Determine the [X, Y] coordinate at the center of the cell enclosing the given text.  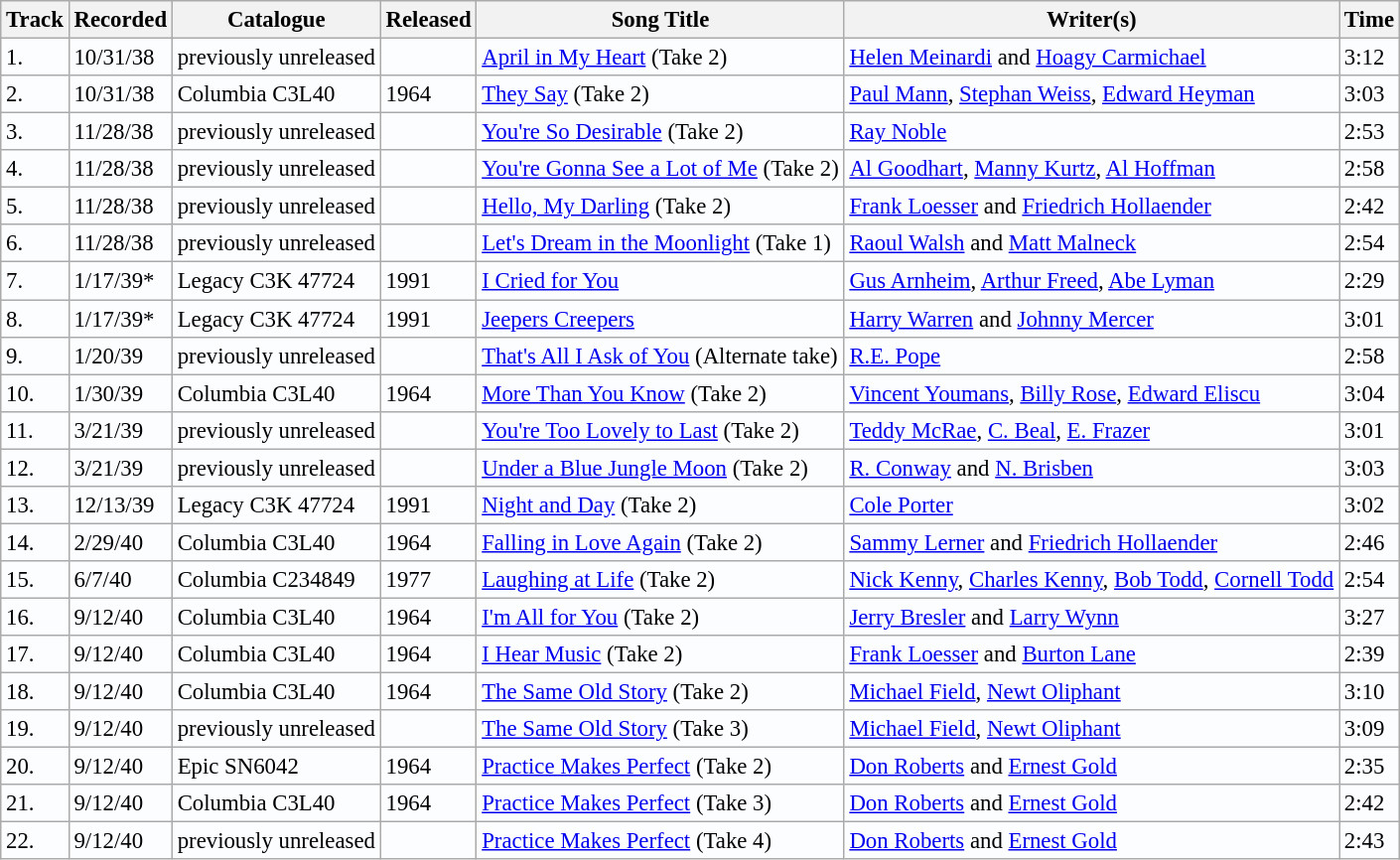
Columbia C234849 [276, 580]
Released [429, 20]
R.E. Pope [1091, 356]
1977 [429, 580]
Let's Dream in the Moonlight (Take 1) [660, 243]
You're Too Lovely to Last (Take 2) [660, 430]
Time [1370, 20]
That's All I Ask of You (Alternate take) [660, 356]
2:29 [1370, 281]
3:04 [1370, 393]
You're Gonna See a Lot of Me (Take 2) [660, 169]
Vincent Youmans, Billy Rose, Edward Eliscu [1091, 393]
8. [35, 319]
2. [35, 94]
Practice Makes Perfect (Take 4) [660, 841]
Catalogue [276, 20]
Falling in Love Again (Take 2) [660, 542]
Paul Mann, Stephan Weiss, Edward Heyman [1091, 94]
Recorded [120, 20]
6. [35, 243]
22. [35, 841]
Al Goodhart, Manny Kurtz, Al Hoffman [1091, 169]
Harry Warren and Johnny Mercer [1091, 319]
13. [35, 505]
Gus Arnheim, Arthur Freed, Abe Lyman [1091, 281]
2/29/40 [120, 542]
3:10 [1370, 692]
21. [35, 803]
Song Title [660, 20]
11. [35, 430]
Laughing at Life (Take 2) [660, 580]
10. [35, 393]
Track [35, 20]
3:09 [1370, 729]
2:43 [1370, 841]
14. [35, 542]
12. [35, 468]
Night and Day (Take 2) [660, 505]
12/13/39 [120, 505]
Frank Loesser and Friedrich Hollaender [1091, 207]
1. [35, 58]
3. [35, 132]
April in My Heart (Take 2) [660, 58]
4. [35, 169]
Writer(s) [1091, 20]
3:27 [1370, 617]
20. [35, 767]
1/30/39 [120, 393]
The Same Old Story (Take 3) [660, 729]
They Say (Take 2) [660, 94]
Raoul Walsh and Matt Malneck [1091, 243]
3:12 [1370, 58]
R. Conway and N. Brisben [1091, 468]
2:53 [1370, 132]
I'm All for You (Take 2) [660, 617]
Epic SN6042 [276, 767]
Sammy Lerner and Friedrich Hollaender [1091, 542]
I Hear Music (Take 2) [660, 654]
Under a Blue Jungle Moon (Take 2) [660, 468]
Hello, My Darling (Take 2) [660, 207]
Practice Makes Perfect (Take 2) [660, 767]
19. [35, 729]
17. [35, 654]
5. [35, 207]
Jerry Bresler and Larry Wynn [1091, 617]
More Than You Know (Take 2) [660, 393]
16. [35, 617]
I Cried for You [660, 281]
9. [35, 356]
Cole Porter [1091, 505]
The Same Old Story (Take 2) [660, 692]
15. [35, 580]
1/20/39 [120, 356]
Frank Loesser and Burton Lane [1091, 654]
6/7/40 [120, 580]
Nick Kenny, Charles Kenny, Bob Todd, Cornell Todd [1091, 580]
Ray Noble [1091, 132]
2:39 [1370, 654]
18. [35, 692]
2:46 [1370, 542]
Jeepers Creepers [660, 319]
Practice Makes Perfect (Take 3) [660, 803]
3:02 [1370, 505]
Helen Meinardi and Hoagy Carmichael [1091, 58]
Teddy McRae, C. Beal, E. Frazer [1091, 430]
You're So Desirable (Take 2) [660, 132]
7. [35, 281]
2:35 [1370, 767]
